Identify which cell holds the provided text, then report its (x, y) central coordinate. 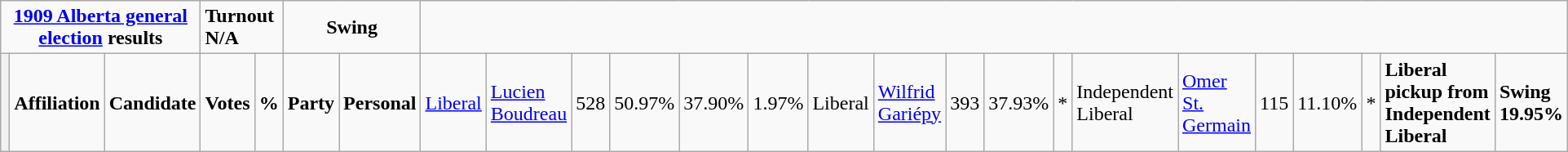
Swing (352, 28)
1.97% (778, 103)
528 (590, 103)
Personal (380, 103)
50.97% (644, 103)
Wilfrid Gariépy (909, 103)
Independent Liberal (1125, 103)
Party (311, 103)
Votes (227, 103)
Omer St. Germain (1217, 103)
% (269, 103)
Swing 19.95% (1531, 103)
Lucien Boudreau (528, 103)
1909 Alberta general election results (101, 28)
Turnout N/A (241, 28)
11.10% (1327, 103)
37.90% (714, 103)
37.93% (1019, 103)
Liberal pickup from Independent Liberal (1438, 103)
Affiliation (57, 103)
Candidate (152, 103)
115 (1274, 103)
393 (965, 103)
